Pinpoint the cell where the given text exists, returning its [X, Y] midpoint coordinate. 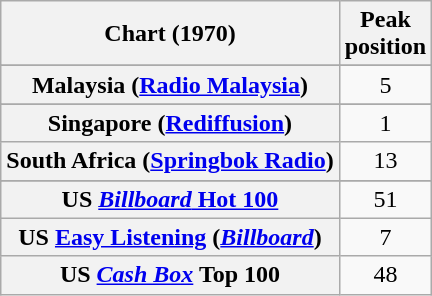
48 [385, 275]
Peakposition [385, 34]
51 [385, 199]
US Billboard Hot 100 [170, 199]
13 [385, 161]
Malaysia (Radio Malaysia) [170, 85]
1 [385, 123]
7 [385, 237]
5 [385, 85]
South Africa (Springbok Radio) [170, 161]
Chart (1970) [170, 34]
Singapore (Rediffusion) [170, 123]
US Cash Box Top 100 [170, 275]
US Easy Listening (Billboard) [170, 237]
